Extract the [X, Y] coordinate from the center of the cell holding the provided text.  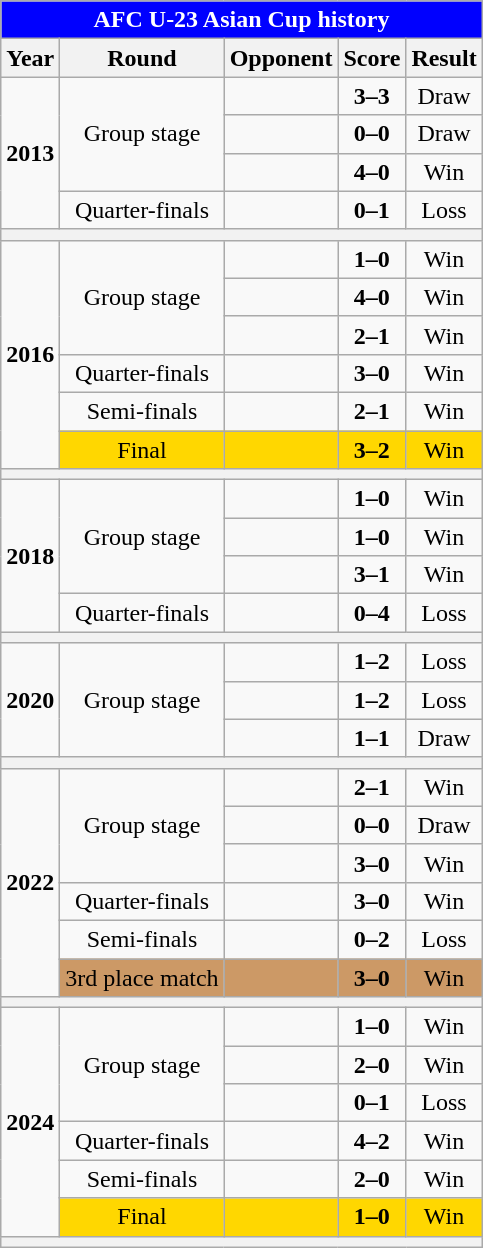
2024 [30, 1122]
Score [372, 58]
Year [30, 58]
4–2 [372, 1141]
0–2 [372, 939]
2013 [30, 153]
2016 [30, 354]
2022 [30, 882]
1–1 [372, 738]
2020 [30, 700]
3–2 [372, 449]
3–1 [372, 575]
Opponent [281, 58]
AFC U-23 Asian Cup history [242, 20]
3–3 [372, 96]
Round [142, 58]
2018 [30, 556]
0–4 [372, 613]
3rd place match [142, 977]
Result [444, 58]
